Search for the cell housing the specified text and yield its [X, Y] center coordinate. 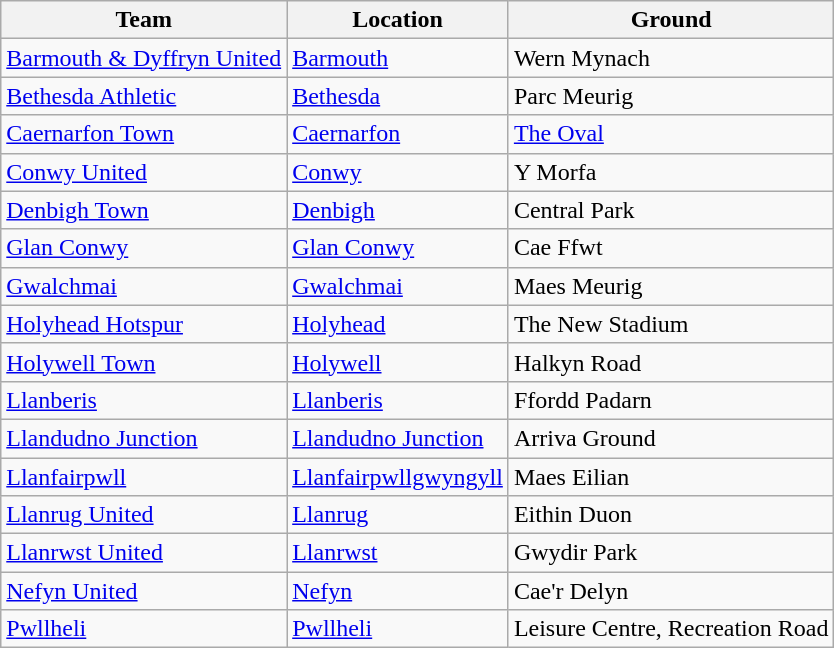
Barmouth [398, 58]
Llanfairpwllgwyngyll [398, 477]
Halkyn Road [671, 362]
Eithin Duon [671, 515]
Barmouth & Dyffryn United [144, 58]
Llanrug United [144, 515]
The New Stadium [671, 324]
Bethesda [398, 96]
Nefyn [398, 591]
Denbigh [398, 210]
Maes Eilian [671, 477]
Caernarfon Town [144, 134]
Leisure Centre, Recreation Road [671, 629]
Llanrwst United [144, 553]
Holywell Town [144, 362]
Bethesda Athletic [144, 96]
Llanrwst [398, 553]
The Oval [671, 134]
Holywell [398, 362]
Nefyn United [144, 591]
Ground [671, 20]
Caernarfon [398, 134]
Ffordd Padarn [671, 400]
Team [144, 20]
Gwydir Park [671, 553]
Central Park [671, 210]
Cae'r Delyn [671, 591]
Maes Meurig [671, 286]
Holyhead [398, 324]
Llanrug [398, 515]
Cae Ffwt [671, 248]
Holyhead Hotspur [144, 324]
Parc Meurig [671, 96]
Y Morfa [671, 172]
Wern Mynach [671, 58]
Arriva Ground [671, 438]
Location [398, 20]
Conwy [398, 172]
Conwy United [144, 172]
Denbigh Town [144, 210]
Llanfairpwll [144, 477]
